Locate the cell with the specified text and output its [X, Y] center coordinate. 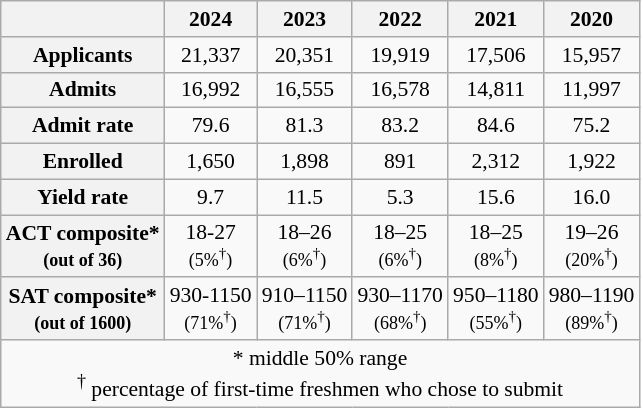
910–1150(71%†) [305, 308]
980–1190(89%†) [592, 308]
2021 [496, 19]
Yield rate [83, 197]
ACT composite*(out of 36) [83, 246]
Admits [83, 90]
2023 [305, 19]
18–25(8%†) [496, 246]
81.3 [305, 126]
21,337 [211, 54]
16.0 [592, 197]
2020 [592, 19]
18–25(6%†) [400, 246]
* middle 50% range † percentage of first-time freshmen who chose to submit [320, 374]
Enrolled [83, 161]
15,957 [592, 54]
17,506 [496, 54]
Admit rate [83, 126]
83.2 [400, 126]
950–1180(55%†) [496, 308]
9.7 [211, 197]
11,997 [592, 90]
1,650 [211, 161]
Applicants [83, 54]
20,351 [305, 54]
18-27(5%†) [211, 246]
16,578 [400, 90]
16,992 [211, 90]
2024 [211, 19]
2022 [400, 19]
930-1150(71%†) [211, 308]
18–26(6%†) [305, 246]
14,811 [496, 90]
19,919 [400, 54]
930–1170(68%†) [400, 308]
11.5 [305, 197]
2,312 [496, 161]
16,555 [305, 90]
1,922 [592, 161]
891 [400, 161]
SAT composite*(out of 1600) [83, 308]
5.3 [400, 197]
15.6 [496, 197]
75.2 [592, 126]
1,898 [305, 161]
79.6 [211, 126]
84.6 [496, 126]
19–26(20%†) [592, 246]
